Determine the [x, y] coordinate at the center of the cell enclosing the given text.  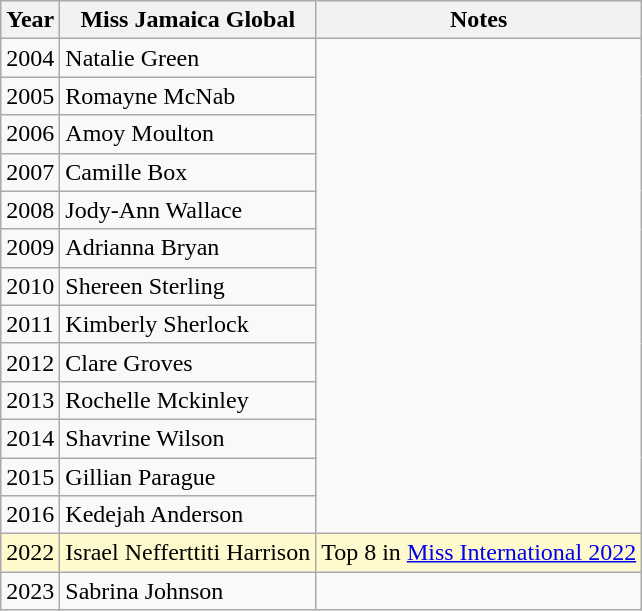
2006 [30, 134]
Kedejah Anderson [188, 515]
2009 [30, 248]
2007 [30, 172]
Camille Box [188, 172]
Shereen Sterling [188, 286]
Rochelle Mckinley [188, 400]
Year [30, 20]
Miss Jamaica Global [188, 20]
2010 [30, 286]
2004 [30, 58]
Shavrine Wilson [188, 438]
2016 [30, 515]
Kimberly Sherlock [188, 324]
Clare Groves [188, 362]
Amoy Moulton [188, 134]
Natalie Green [188, 58]
2014 [30, 438]
2023 [30, 591]
2015 [30, 477]
Romayne McNab [188, 96]
2011 [30, 324]
2008 [30, 210]
2022 [30, 553]
Sabrina Johnson [188, 591]
2013 [30, 400]
2012 [30, 362]
Notes [479, 20]
Gillian Parague [188, 477]
Israel Nefferttiti Harrison [188, 553]
Adrianna Bryan [188, 248]
2005 [30, 96]
Top 8 in Miss International 2022 [479, 553]
Jody-Ann Wallace [188, 210]
